Provide the (x, y) coordinate of the cell's center where the given text is located.  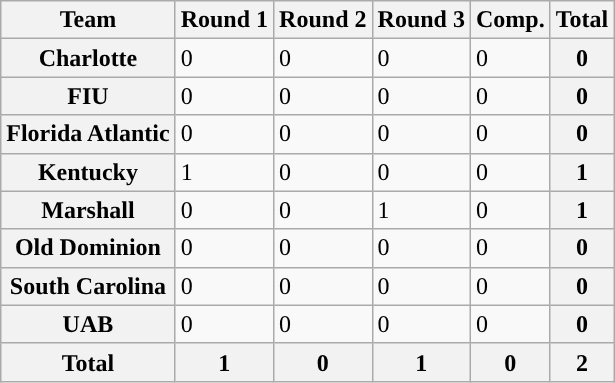
Florida Atlantic (88, 134)
Round 1 (224, 20)
Marshall (88, 210)
2 (582, 362)
Round 3 (421, 20)
FIU (88, 96)
UAB (88, 324)
Old Dominion (88, 248)
Comp. (510, 20)
Team (88, 20)
Round 2 (323, 20)
Kentucky (88, 172)
South Carolina (88, 286)
Charlotte (88, 58)
